Pinpoint the cell where the given text exists, returning its (X, Y) midpoint coordinate. 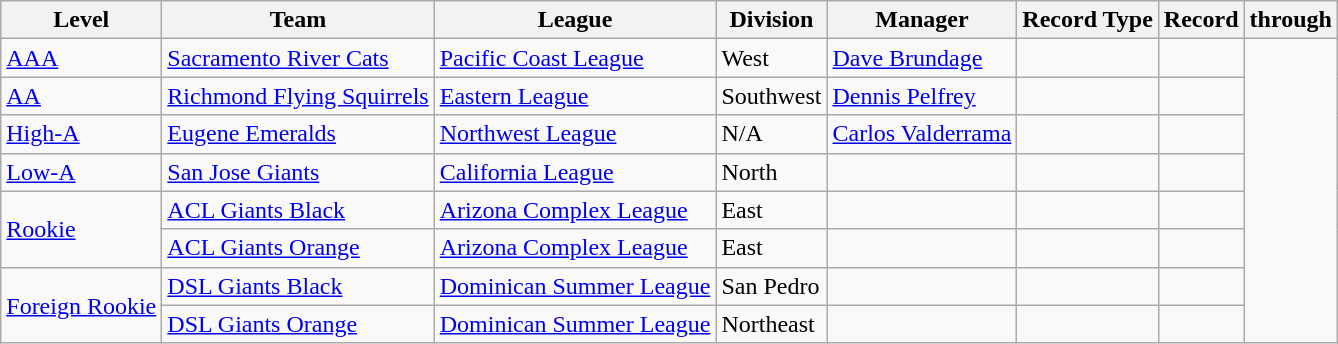
AA (82, 96)
Record Type (1088, 20)
DSL Giants Orange (298, 324)
West (772, 58)
Pacific Coast League (575, 58)
Eugene Emeralds (298, 134)
Eastern League (575, 96)
San Pedro (772, 286)
Rookie (82, 229)
Dennis Pelfrey (922, 96)
Foreign Rookie (82, 305)
Record (1201, 20)
California League (575, 172)
League (575, 20)
through (1290, 20)
Team (298, 20)
Carlos Valderrama (922, 134)
ACL Giants Black (298, 210)
Manager (922, 20)
North (772, 172)
Southwest (772, 96)
Low-A (82, 172)
Richmond Flying Squirrels (298, 96)
Dave Brundage (922, 58)
ACL Giants Orange (298, 248)
High-A (82, 134)
DSL Giants Black (298, 286)
Sacramento River Cats (298, 58)
Northeast (772, 324)
Division (772, 20)
N/A (772, 134)
AAA (82, 58)
Level (82, 20)
Northwest League (575, 134)
San Jose Giants (298, 172)
